Pinpoint the cell where the given text exists, returning its [X, Y] midpoint coordinate. 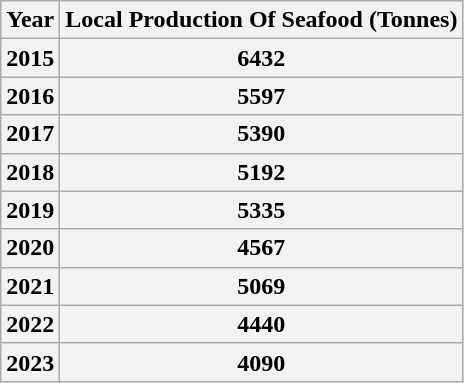
2018 [30, 172]
2023 [30, 362]
4090 [262, 362]
6432 [262, 58]
2017 [30, 134]
5390 [262, 134]
4440 [262, 324]
2022 [30, 324]
5069 [262, 286]
5335 [262, 210]
Year [30, 20]
5192 [262, 172]
4567 [262, 248]
2016 [30, 96]
2020 [30, 248]
2015 [30, 58]
5597 [262, 96]
2019 [30, 210]
Local Production Of Seafood (Tonnes) [262, 20]
2021 [30, 286]
